Return the (x, y) coordinate for the center point of the cell that contains the specified text.  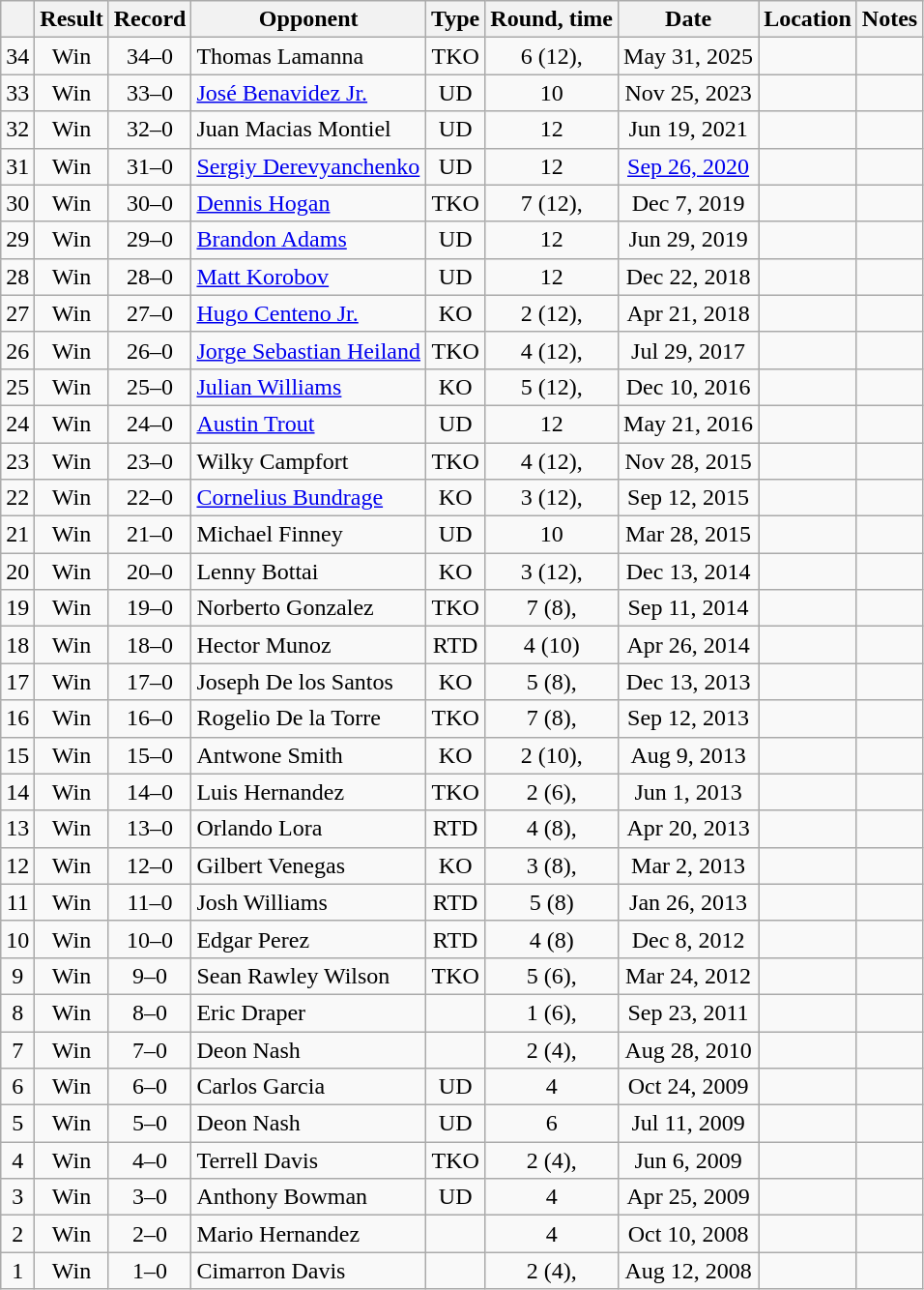
5 (6), (552, 976)
Dec 10, 2016 (688, 387)
Lenny Bottai (309, 572)
Mar 24, 2012 (688, 976)
Jul 11, 2009 (688, 1124)
Oct 24, 2009 (688, 1087)
Mar 28, 2015 (688, 535)
José Benavidez Jr. (309, 93)
4 (10) (552, 645)
27 (17, 313)
4 (8) (552, 939)
5 (17, 1124)
30 (17, 203)
Cimarron Davis (309, 1271)
Austin Trout (309, 424)
Carlos Garcia (309, 1087)
Record (150, 19)
4–0 (150, 1160)
27–0 (150, 313)
Brandon Adams (309, 240)
Eric Draper (309, 1012)
Dec 22, 2018 (688, 277)
23–0 (150, 461)
2 (17, 1234)
2–0 (150, 1234)
11–0 (150, 902)
Sep 12, 2015 (688, 498)
19 (17, 608)
1 (6), (552, 1012)
13 (17, 829)
Dec 7, 2019 (688, 203)
29 (17, 240)
Gilbert Venegas (309, 865)
Sep 11, 2014 (688, 608)
31–0 (150, 166)
Wilky Campfort (309, 461)
24 (17, 424)
29–0 (150, 240)
Norberto Gonzalez (309, 608)
33 (17, 93)
3 (8), (552, 865)
Sep 26, 2020 (688, 166)
Josh Williams (309, 902)
Terrell Davis (309, 1160)
8 (17, 1012)
9–0 (150, 976)
7 (12), (552, 203)
Michael Finney (309, 535)
Aug 12, 2008 (688, 1271)
1–0 (150, 1271)
22 (17, 498)
2 (10), (552, 755)
Matt Korobov (309, 277)
15 (17, 755)
18 (17, 645)
Jun 1, 2013 (688, 792)
9 (17, 976)
7–0 (150, 1049)
28–0 (150, 277)
May 21, 2016 (688, 424)
34–0 (150, 56)
Anthony Bowman (309, 1197)
Dec 8, 2012 (688, 939)
Date (688, 19)
Apr 26, 2014 (688, 645)
Result (72, 19)
Jun 6, 2009 (688, 1160)
25–0 (150, 387)
Location (808, 19)
16–0 (150, 718)
Mario Hernandez (309, 1234)
16 (17, 718)
23 (17, 461)
17–0 (150, 682)
10–0 (150, 939)
Hector Munoz (309, 645)
Cornelius Bundrage (309, 498)
Jun 19, 2021 (688, 130)
6 (12), (552, 56)
5 (8), (552, 682)
22–0 (150, 498)
Apr 20, 2013 (688, 829)
Orlando Lora (309, 829)
May 31, 2025 (688, 56)
20–0 (150, 572)
Type (456, 19)
2 (12), (552, 313)
4 (8), (552, 829)
3–0 (150, 1197)
Juan Macias Montiel (309, 130)
Dec 13, 2013 (688, 682)
Opponent (309, 19)
Jul 29, 2017 (688, 350)
12–0 (150, 865)
6–0 (150, 1087)
5 (12), (552, 387)
Julian Williams (309, 387)
2 (6), (552, 792)
Sep 12, 2013 (688, 718)
Nov 28, 2015 (688, 461)
14 (17, 792)
15–0 (150, 755)
8–0 (150, 1012)
31 (17, 166)
1 (17, 1271)
25 (17, 387)
Aug 9, 2013 (688, 755)
Sergiy Derevyanchenko (309, 166)
Apr 21, 2018 (688, 313)
21 (17, 535)
20 (17, 572)
Jun 29, 2019 (688, 240)
32–0 (150, 130)
7 (17, 1049)
26 (17, 350)
Sean Rawley Wilson (309, 976)
11 (17, 902)
Thomas Lamanna (309, 56)
28 (17, 277)
Apr 25, 2009 (688, 1197)
Aug 28, 2010 (688, 1049)
13–0 (150, 829)
30–0 (150, 203)
Rogelio De la Torre (309, 718)
5 (8) (552, 902)
32 (17, 130)
5–0 (150, 1124)
Edgar Perez (309, 939)
Oct 10, 2008 (688, 1234)
Joseph De los Santos (309, 682)
33–0 (150, 93)
Antwone Smith (309, 755)
Round, time (552, 19)
17 (17, 682)
Luis Hernandez (309, 792)
Jan 26, 2013 (688, 902)
Jorge Sebastian Heiland (309, 350)
14–0 (150, 792)
3 (17, 1197)
18–0 (150, 645)
34 (17, 56)
Hugo Centeno Jr. (309, 313)
Nov 25, 2023 (688, 93)
Notes (889, 19)
Mar 2, 2013 (688, 865)
24–0 (150, 424)
Sep 23, 2011 (688, 1012)
Dec 13, 2014 (688, 572)
26–0 (150, 350)
19–0 (150, 608)
Dennis Hogan (309, 203)
21–0 (150, 535)
